Pinpoint the cell where the given text exists, returning its (X, Y) midpoint coordinate. 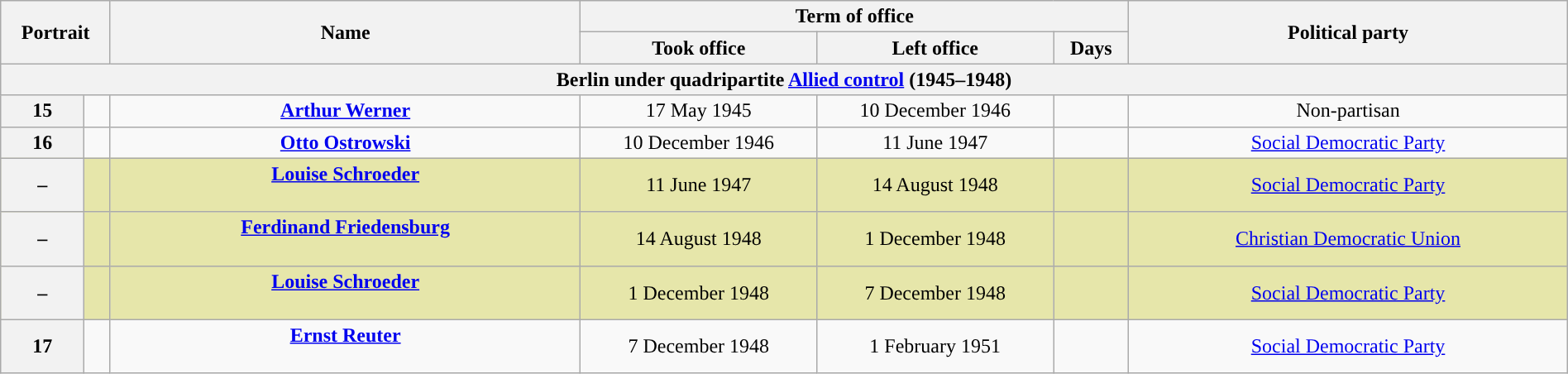
16 (43, 142)
15 (43, 111)
1 February 1951 (935, 346)
Berlin under quadripartite Allied control (1945–1948) (784, 79)
Otto Ostrowski (345, 142)
Ferdinand Friedensburg (345, 238)
Arthur Werner (345, 111)
Christian Democratic Union (1348, 238)
Ernst Reuter (345, 346)
Days (1092, 48)
17 (43, 346)
Term of office (855, 17)
Political party (1348, 32)
Name (345, 32)
Left office (935, 48)
Portrait (56, 32)
Took office (699, 48)
17 May 1945 (699, 111)
Non-partisan (1348, 111)
